Provide the (X, Y) coordinate of the cell's center where the given text is located.  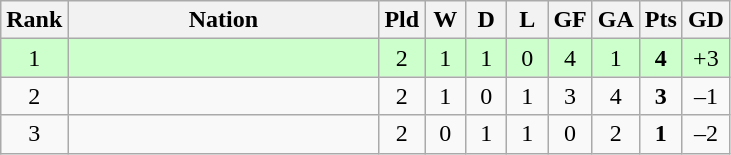
Rank (34, 20)
+3 (706, 58)
D (486, 20)
GF (570, 20)
–1 (706, 96)
L (528, 20)
Nation (224, 20)
–2 (706, 134)
Pld (402, 20)
W (446, 20)
GA (616, 20)
Pts (660, 20)
GD (706, 20)
